Determine the [x, y] coordinate at the center of the cell enclosing the given text.  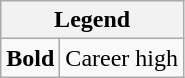
Career high [122, 58]
Legend [92, 20]
Bold [30, 58]
